Find where the given text appears and provide that cell's center as [x, y] coordinate. 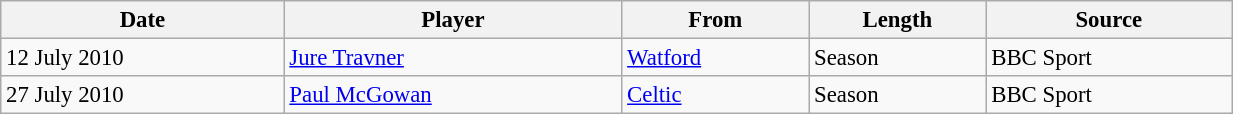
Date [142, 20]
Player [453, 20]
Celtic [716, 95]
Paul McGowan [453, 95]
27 July 2010 [142, 95]
Watford [716, 58]
Jure Travner [453, 58]
Length [898, 20]
12 July 2010 [142, 58]
From [716, 20]
Source [1109, 20]
